Extract the [x, y] coordinate from the center of the cell holding the provided text.  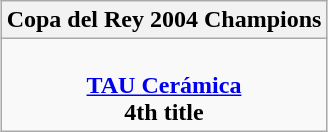
Copa del Rey 2004 Champions [164, 20]
TAU Cerámica 4th title [164, 85]
